Locate the cell with the specified text and output its [x, y] center coordinate. 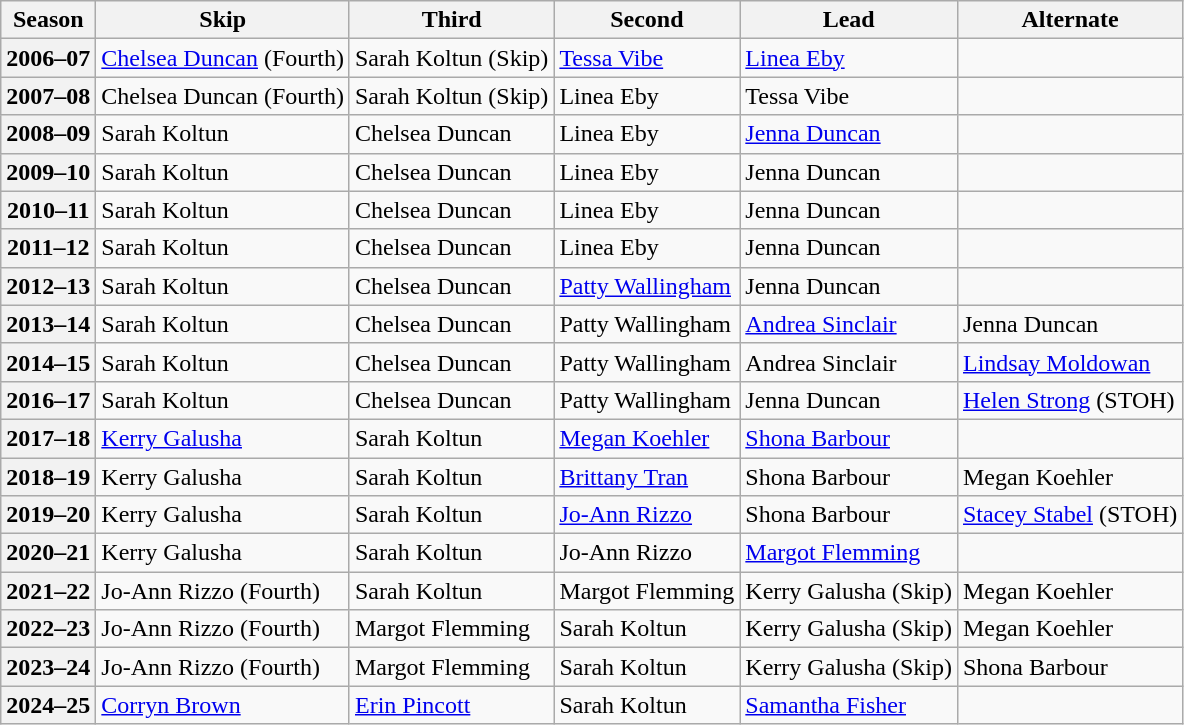
Lead [849, 20]
2012–13 [48, 286]
2023–24 [48, 667]
Stacey Stabel (STOH) [1070, 515]
Third [451, 20]
2022–23 [48, 629]
2019–20 [48, 515]
2018–19 [48, 477]
2021–22 [48, 591]
2008–09 [48, 134]
Erin Pincott [451, 705]
2024–25 [48, 705]
Skip [223, 20]
Lindsay Moldowan [1070, 362]
2020–21 [48, 553]
2014–15 [48, 362]
2017–18 [48, 438]
2009–10 [48, 172]
Season [48, 20]
2007–08 [48, 96]
Brittany Tran [647, 477]
Samantha Fisher [849, 705]
2011–12 [48, 248]
Helen Strong (STOH) [1070, 400]
2006–07 [48, 58]
2013–14 [48, 324]
Second [647, 20]
Corryn Brown [223, 705]
2010–11 [48, 210]
2016–17 [48, 400]
Alternate [1070, 20]
